Search for the cell housing the specified text and yield its [x, y] center coordinate. 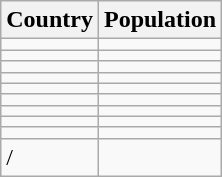
Population [160, 20]
/ [50, 157]
Country [50, 20]
